Identify which cell holds the provided text, then report its [x, y] central coordinate. 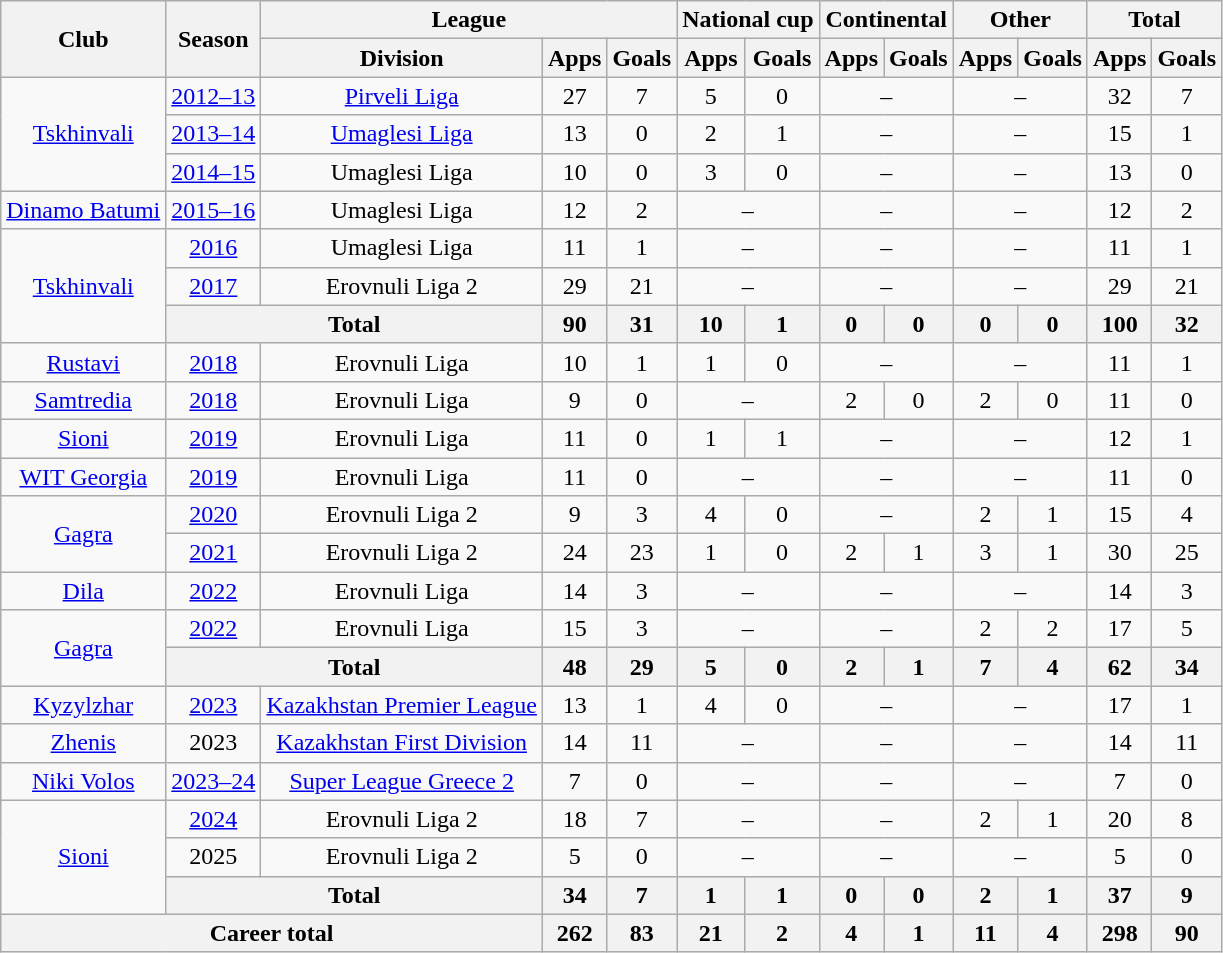
Dila [84, 591]
37 [1119, 895]
Kazakhstan Premier League [402, 705]
24 [574, 553]
WIT Georgia [84, 477]
83 [642, 933]
2015–16 [214, 210]
2016 [214, 248]
2024 [214, 819]
23 [642, 553]
27 [574, 96]
62 [1119, 667]
2012–13 [214, 96]
20 [1119, 819]
Rustavi [84, 362]
2025 [214, 857]
2020 [214, 515]
2017 [214, 286]
298 [1119, 933]
Kyzylzhar [84, 705]
Dinamo Batumi [84, 210]
Pirveli Liga [402, 96]
48 [574, 667]
100 [1119, 324]
Kazakhstan First Division [402, 743]
Season [214, 39]
Other [1020, 20]
Super League Greece 2 [402, 781]
18 [574, 819]
2021 [214, 553]
31 [642, 324]
Samtredia [84, 400]
262 [574, 933]
2013–14 [214, 134]
2014–15 [214, 172]
League [469, 20]
Division [402, 58]
30 [1119, 553]
Zhenis [84, 743]
Career total [272, 933]
8 [1187, 819]
2023–24 [214, 781]
25 [1187, 553]
Continental [886, 20]
Niki Volos [84, 781]
National cup [748, 20]
Club [84, 39]
